Find where the given text appears and provide that cell's center as (x, y) coordinate. 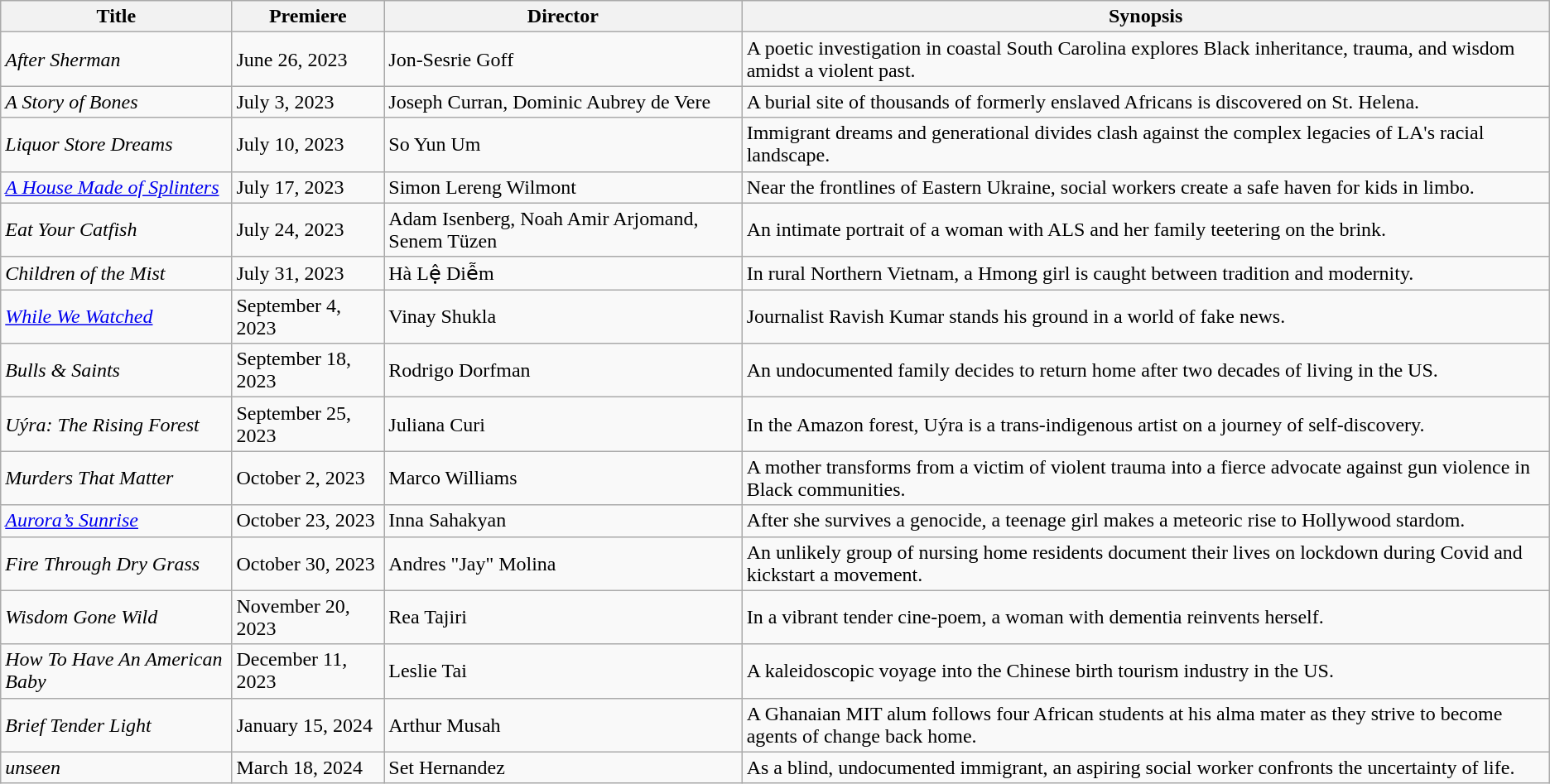
December 11, 2023 (308, 671)
An intimate portrait of a woman with ALS and her family teetering on the brink. (1146, 230)
An undocumented family decides to return home after two decades of living in the US. (1146, 371)
Set Hernandez (563, 767)
June 26, 2023 (308, 60)
Liquor Store Dreams (116, 144)
October 2, 2023 (308, 479)
A Story of Bones (116, 102)
Director (563, 17)
Immigrant dreams and generational divides clash against the complex legacies of LA's racial landscape. (1146, 144)
September 25, 2023 (308, 424)
Juliana Curi (563, 424)
Rodrigo Dorfman (563, 371)
Aurora’s Sunrise (116, 521)
Uýra: The Rising Forest (116, 424)
Brief Tender Light (116, 725)
A mother transforms from a victim of violent trauma into a fierce advocate against gun violence in Black communities. (1146, 479)
In rural Northern Vietnam, a Hmong girl is caught between tradition and modernity. (1146, 273)
March 18, 2024 (308, 767)
January 15, 2024 (308, 725)
Fire Through Dry Grass (116, 563)
A burial site of thousands of formerly enslaved Africans is discovered on St. Helena. (1146, 102)
While We Watched (116, 316)
Simon Lereng Wilmont (563, 187)
Adam Isenberg, Noah Amir Arjomand, Senem Tüzen (563, 230)
September 18, 2023 (308, 371)
Journalist Ravish Kumar stands his ground in a world of fake news. (1146, 316)
Leslie Tai (563, 671)
Inna Sahakyan (563, 521)
Synopsis (1146, 17)
Hà Lệ Diễm (563, 273)
unseen (116, 767)
A kaleidoscopic voyage into the Chinese birth tourism industry in the US. (1146, 671)
A poetic investigation in coastal South Carolina explores Black inheritance, trauma, and wisdom amidst a violent past. (1146, 60)
Near the frontlines of Eastern Ukraine, social workers create a safe haven for kids in limbo. (1146, 187)
As a blind, undocumented immigrant, an aspiring social worker confronts the uncertainty of life. (1146, 767)
Joseph Curran, Dominic Aubrey de Vere (563, 102)
Bulls & Saints (116, 371)
In the Amazon forest, Uýra is a trans-indigenous artist on a journey of self-discovery. (1146, 424)
A House Made of Splinters (116, 187)
An unlikely group of nursing home residents document their lives on lockdown during Covid and kickstart a movement. (1146, 563)
In a vibrant tender cine-poem, a woman with dementia reinvents herself. (1146, 618)
October 23, 2023 (308, 521)
Rea Tajiri (563, 618)
Children of the Mist (116, 273)
Premiere (308, 17)
Andres "Jay" Molina (563, 563)
Murders That Matter (116, 479)
Vinay Shukla (563, 316)
November 20, 2023 (308, 618)
July 17, 2023 (308, 187)
July 31, 2023 (308, 273)
Wisdom Gone Wild (116, 618)
After she survives a genocide, a teenage girl makes a meteoric rise to Hollywood stardom. (1146, 521)
July 24, 2023 (308, 230)
Marco Williams (563, 479)
July 10, 2023 (308, 144)
October 30, 2023 (308, 563)
Eat Your Catfish (116, 230)
A Ghanaian MIT alum follows four African students at his alma mater as they strive to become agents of change back home. (1146, 725)
July 3, 2023 (308, 102)
After Sherman (116, 60)
September 4, 2023 (308, 316)
Title (116, 17)
Arthur Musah (563, 725)
So Yun Um (563, 144)
How To Have An American Baby (116, 671)
Jon-Sesrie Goff (563, 60)
